Extract the (x, y) coordinate from the center of the cell holding the provided text.  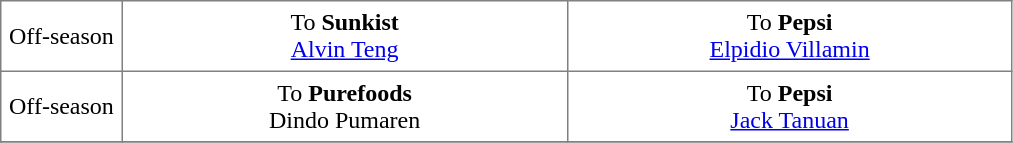
To PurefoodsDindo Pumaren (344, 106)
To SunkistAlvin Teng (344, 36)
To PepsiJack Tanuan (790, 106)
To PepsiElpidio Villamin (790, 36)
